Scan for the cell matching the given text and deliver its (x, y) coordinate at center. 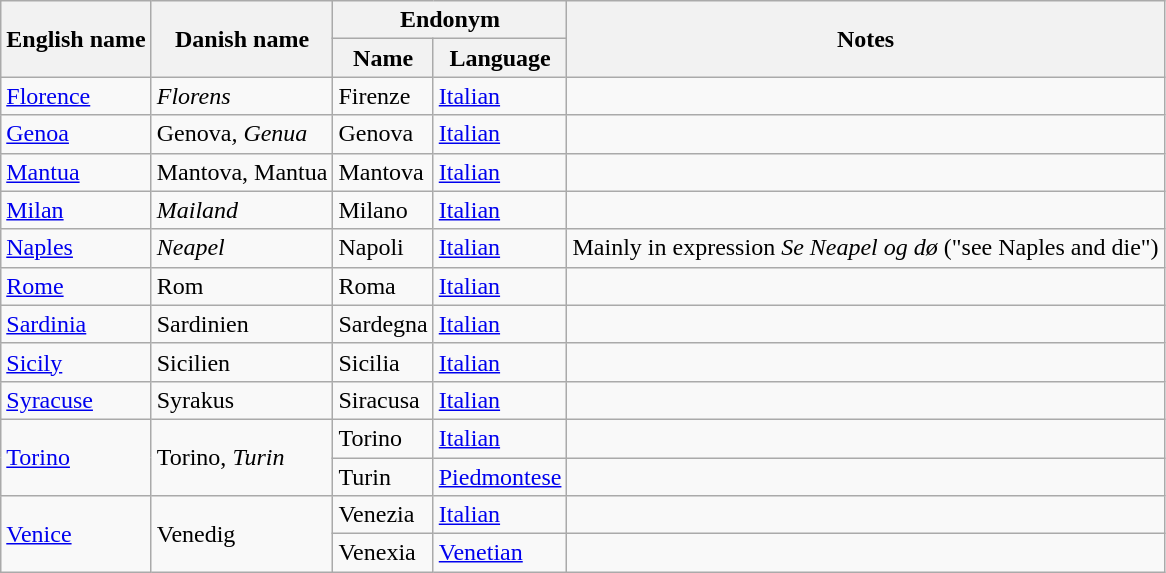
Genova (383, 134)
Roma (383, 286)
English name (76, 39)
Venedig (242, 534)
Rome (76, 286)
Syrakus (242, 400)
Language (500, 58)
Mantova, Mantua (242, 172)
Mantova (383, 172)
Venice (76, 534)
Mailand (242, 210)
Name (383, 58)
Milan (76, 210)
Sardegna (383, 324)
Sicilien (242, 362)
Mantua (76, 172)
Venexia (383, 553)
Torino, Turin (242, 457)
Notes (866, 39)
Firenze (383, 96)
Sicily (76, 362)
Sardinien (242, 324)
Neapel (242, 248)
Venezia (383, 515)
Sicilia (383, 362)
Turin (383, 477)
Mainly in expression Se Neapel og dø ("see Naples and die") (866, 248)
Naples (76, 248)
Siracusa (383, 400)
Milano (383, 210)
Venetian (500, 553)
Genova, Genua (242, 134)
Syracuse (76, 400)
Piedmontese (500, 477)
Rom (242, 286)
Genoa (76, 134)
Napoli (383, 248)
Florens (242, 96)
Endonym (450, 20)
Sardinia (76, 324)
Danish name (242, 39)
Florence (76, 96)
